Search for the cell housing the specified text and yield its [x, y] center coordinate. 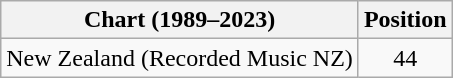
New Zealand (Recorded Music NZ) [180, 58]
Chart (1989–2023) [180, 20]
Position [405, 20]
44 [405, 58]
